From the cell containing the given text, extract its center point as (x, y) coordinate. 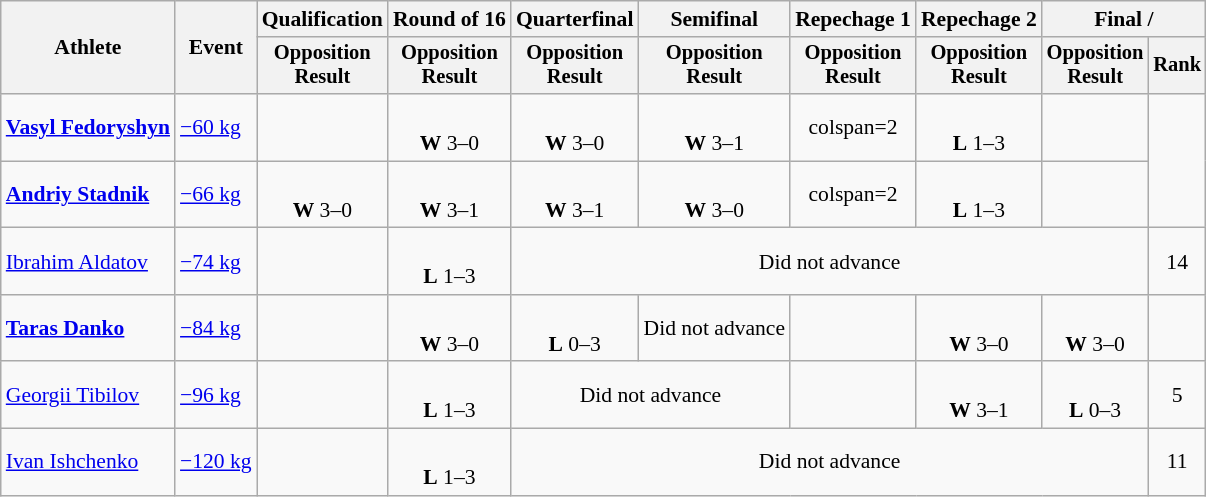
Qualification (322, 19)
Taras Danko (88, 328)
Event (216, 48)
−74 kg (216, 262)
−60 kg (216, 128)
Quarterfinal (575, 19)
Repechage 1 (853, 19)
Andriy Stadnik (88, 194)
−84 kg (216, 328)
−120 kg (216, 462)
−66 kg (216, 194)
Semifinal (714, 19)
Rank (1177, 66)
11 (1177, 462)
Final / (1124, 19)
Ibrahim Aldatov (88, 262)
Georgii Tibilov (88, 396)
Ivan Ishchenko (88, 462)
−96 kg (216, 396)
14 (1177, 262)
Vasyl Fedoryshyn (88, 128)
Round of 16 (450, 19)
5 (1177, 396)
Repechage 2 (979, 19)
Athlete (88, 48)
